For the text-containing cell, return its midpoint in (x, y) coordinate format. 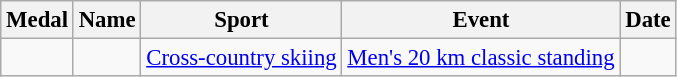
Date (648, 20)
Cross-country skiing (242, 58)
Name (107, 20)
Event (481, 20)
Men's 20 km classic standing (481, 58)
Medal (38, 20)
Sport (242, 20)
